Return the [X, Y] coordinate for the center point of the cell that contains the specified text.  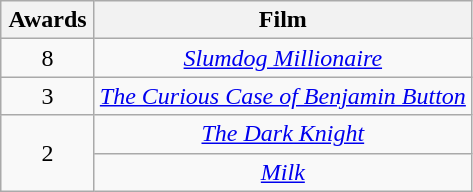
8 [48, 58]
2 [48, 153]
Film [282, 20]
Milk [282, 172]
The Curious Case of Benjamin Button [282, 96]
3 [48, 96]
Awards [48, 20]
The Dark Knight [282, 134]
Slumdog Millionaire [282, 58]
